Find where the given text appears and provide that cell's center as (x, y) coordinate. 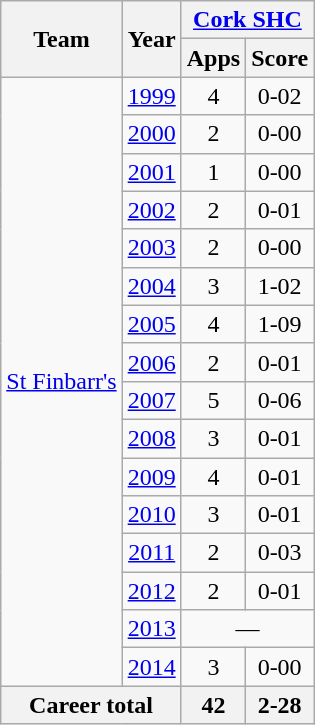
0-03 (280, 553)
Cork SHC (247, 20)
2000 (152, 134)
2012 (152, 591)
2001 (152, 172)
2005 (152, 324)
5 (213, 400)
42 (213, 705)
1-02 (280, 286)
1999 (152, 96)
2007 (152, 400)
St Finbarr's (62, 382)
1 (213, 172)
2013 (152, 629)
2006 (152, 362)
2004 (152, 286)
2008 (152, 438)
Career total (91, 705)
2003 (152, 248)
0-06 (280, 400)
2011 (152, 553)
Year (152, 39)
0-02 (280, 96)
1-09 (280, 324)
2002 (152, 210)
— (247, 629)
Score (280, 58)
2-28 (280, 705)
2009 (152, 477)
2014 (152, 667)
Team (62, 39)
2010 (152, 515)
Apps (213, 58)
